Return [x, y] of the center of cell containing provided text 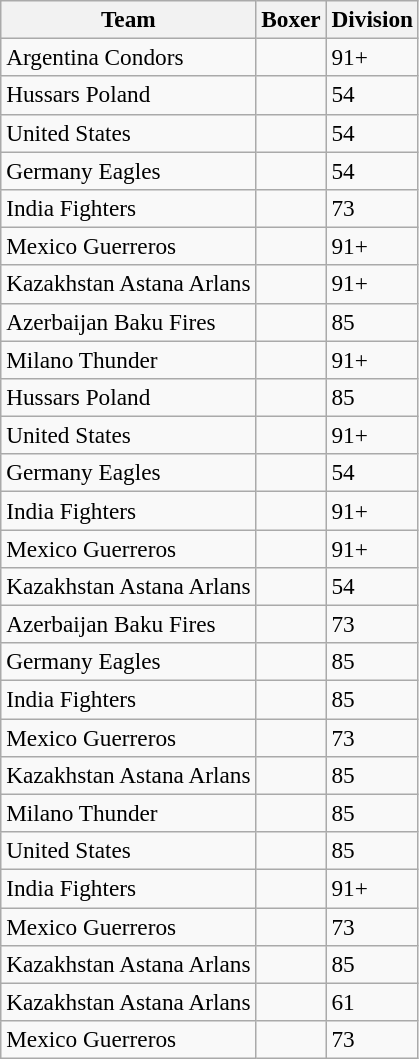
Team [128, 19]
Division [372, 19]
61 [372, 1002]
Boxer [291, 19]
Argentina Condors [128, 57]
